Scan for the cell matching the given text and deliver its [X, Y] coordinate at center. 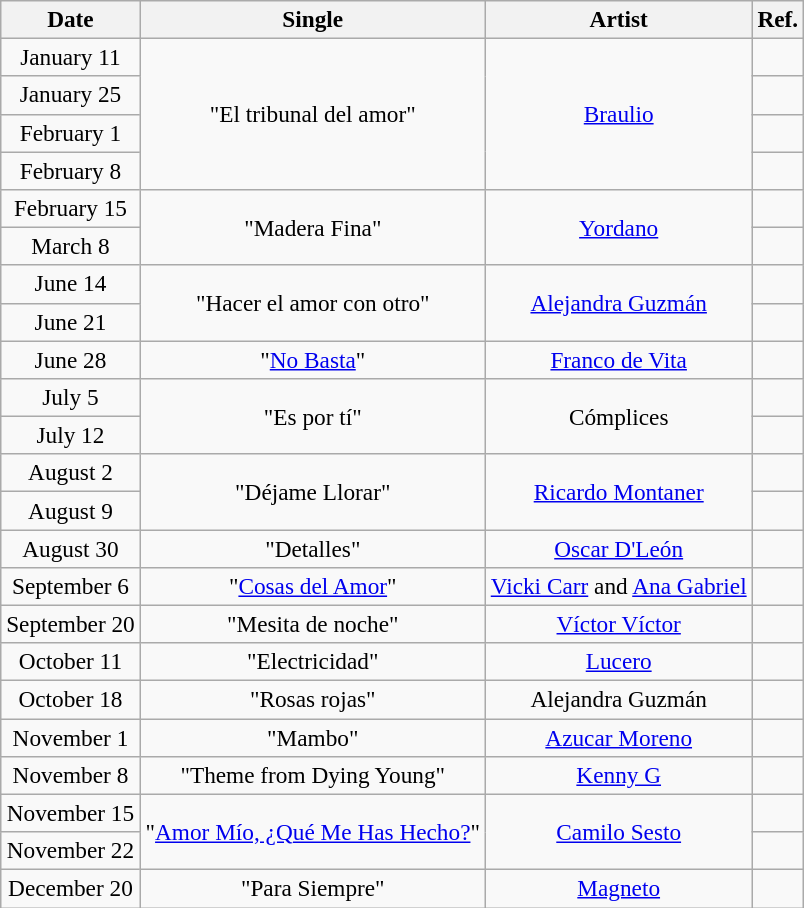
June 21 [70, 322]
Single [312, 19]
"Amor Mío, ¿Qué Me Has Hecho?" [312, 832]
"Detalles" [312, 548]
"Rosas rojas" [312, 699]
"El tribunal del amor" [312, 114]
Kenny G [618, 775]
March 8 [70, 246]
February 8 [70, 170]
"Mesita de noche" [312, 624]
Date [70, 19]
June 14 [70, 284]
"Déjame Llorar" [312, 492]
Ricardo Montaner [618, 492]
February 1 [70, 133]
October 11 [70, 662]
August 9 [70, 510]
November 8 [70, 775]
Vicki Carr and Ana Gabriel [618, 586]
"Madera Fina" [312, 227]
November 1 [70, 737]
August 2 [70, 473]
Lucero [618, 662]
Magneto [618, 888]
"Theme from Dying Young" [312, 775]
November 15 [70, 813]
October 18 [70, 699]
Yordano [618, 227]
"Es por tí" [312, 416]
Ref. [778, 19]
July 5 [70, 397]
Víctor Víctor [618, 624]
November 22 [70, 850]
Cómplices [618, 416]
Franco de Vita [618, 359]
Braulio [618, 114]
January 25 [70, 95]
Artist [618, 19]
February 15 [70, 208]
September 6 [70, 586]
Azucar Moreno [618, 737]
"Mambo" [312, 737]
"Electricidad" [312, 662]
"Cosas del Amor" [312, 586]
"Para Siempre" [312, 888]
January 11 [70, 57]
"No Basta" [312, 359]
August 30 [70, 548]
Camilo Sesto [618, 832]
"Hacer el amor con otro" [312, 303]
September 20 [70, 624]
December 20 [70, 888]
Oscar D'León [618, 548]
June 28 [70, 359]
July 12 [70, 435]
